Pinpoint the cell where the given text exists, returning its (X, Y) midpoint coordinate. 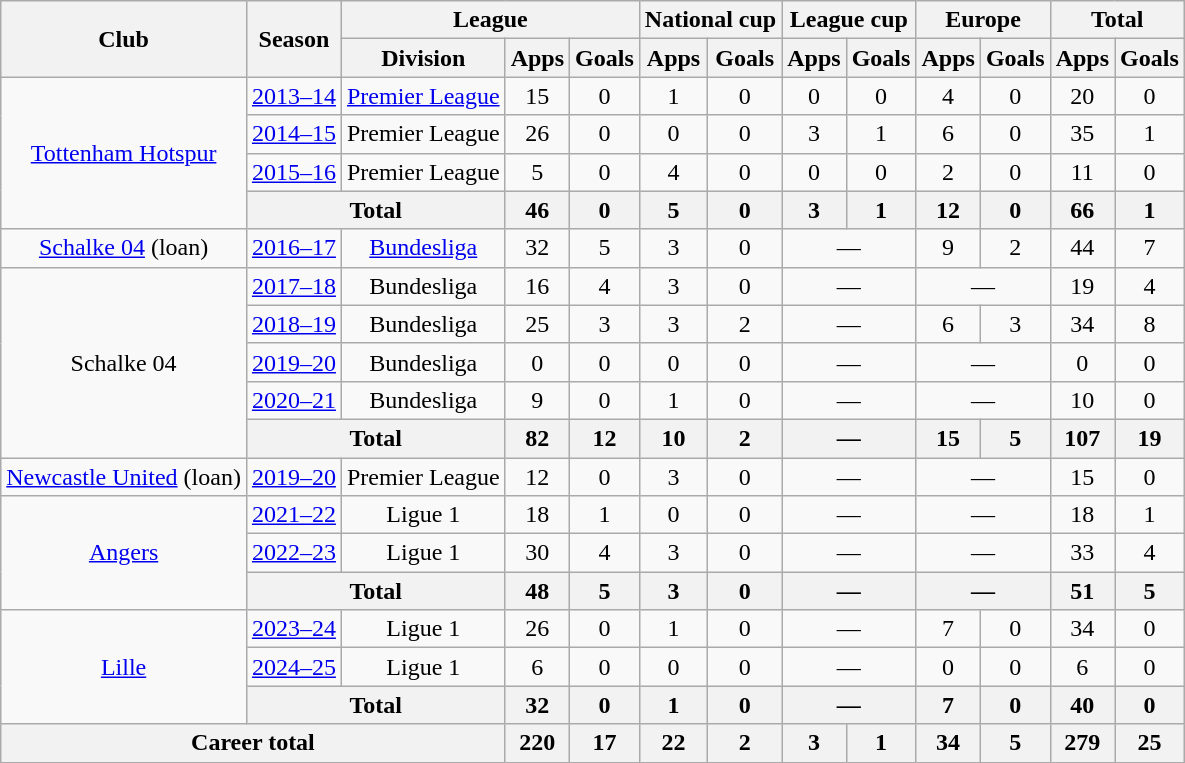
2014–15 (294, 134)
Career total (253, 743)
16 (537, 286)
2024–25 (294, 667)
35 (1082, 134)
Tottenham Hotspur (124, 153)
Lille (124, 667)
66 (1082, 210)
33 (1082, 553)
Club (124, 39)
Newcastle United (loan) (124, 477)
Angers (124, 553)
22 (673, 743)
48 (537, 591)
National cup (710, 20)
League cup (849, 20)
17 (605, 743)
Division (423, 58)
46 (537, 210)
220 (537, 743)
2013–14 (294, 96)
League (490, 20)
2023–24 (294, 629)
30 (537, 553)
2022–23 (294, 553)
2016–17 (294, 248)
82 (537, 438)
44 (1082, 248)
2015–16 (294, 172)
2020–21 (294, 400)
Season (294, 39)
107 (1082, 438)
40 (1082, 705)
279 (1082, 743)
2021–22 (294, 515)
8 (1150, 324)
Schalke 04 (124, 362)
2018–19 (294, 324)
11 (1082, 172)
51 (1082, 591)
2017–18 (294, 286)
20 (1082, 96)
Schalke 04 (loan) (124, 248)
Europe (983, 20)
